Identify which cell holds the provided text, then report its [x, y] central coordinate. 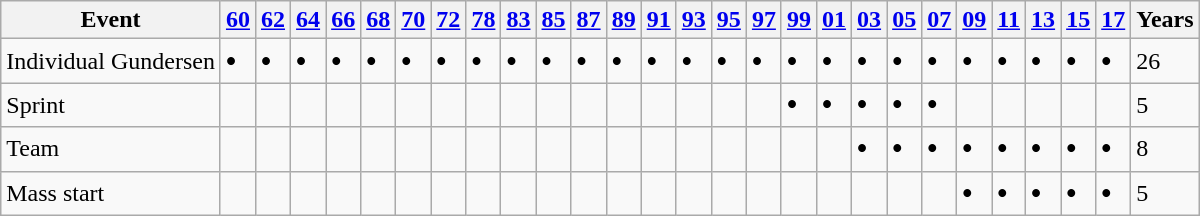
15 [1078, 20]
03 [870, 20]
13 [1044, 20]
62 [272, 20]
Team [111, 149]
64 [308, 20]
8 [1165, 149]
60 [238, 20]
72 [448, 20]
68 [378, 20]
Years [1165, 20]
Event [111, 20]
70 [414, 20]
89 [624, 20]
93 [694, 20]
07 [940, 20]
11 [1009, 20]
99 [798, 20]
Mass start [111, 193]
85 [554, 20]
66 [344, 20]
09 [974, 20]
05 [904, 20]
01 [834, 20]
26 [1165, 61]
17 [1114, 20]
97 [764, 20]
91 [658, 20]
83 [518, 20]
87 [588, 20]
95 [728, 20]
Sprint [111, 105]
Individual Gundersen [111, 61]
78 [484, 20]
